Extract the [X, Y] coordinate from the center of the cell holding the provided text.  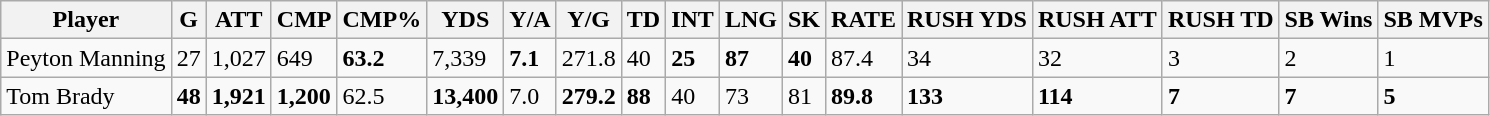
SB Wins [1328, 20]
CMP [304, 20]
32 [1097, 58]
2 [1328, 58]
INT [693, 20]
114 [1097, 96]
649 [304, 58]
RUSH ATT [1097, 20]
RATE [864, 20]
SK [804, 20]
Y/G [588, 20]
Player [86, 20]
1,921 [238, 96]
YDS [466, 20]
Tom Brady [86, 96]
13,400 [466, 96]
88 [643, 96]
73 [750, 96]
LNG [750, 20]
CMP% [382, 20]
7,339 [466, 58]
Peyton Manning [86, 58]
7.1 [530, 58]
48 [188, 96]
SB MVPs [1433, 20]
62.5 [382, 96]
1 [1433, 58]
34 [968, 58]
7.0 [530, 96]
81 [804, 96]
63.2 [382, 58]
1,200 [304, 96]
89.8 [864, 96]
G [188, 20]
TD [643, 20]
1,027 [238, 58]
87.4 [864, 58]
271.8 [588, 58]
RUSH YDS [968, 20]
3 [1220, 58]
Y/A [530, 20]
ATT [238, 20]
133 [968, 96]
RUSH TD [1220, 20]
5 [1433, 96]
25 [693, 58]
27 [188, 58]
87 [750, 58]
279.2 [588, 96]
